Output the (X, Y) coordinate of the center of the cell containing the given text.  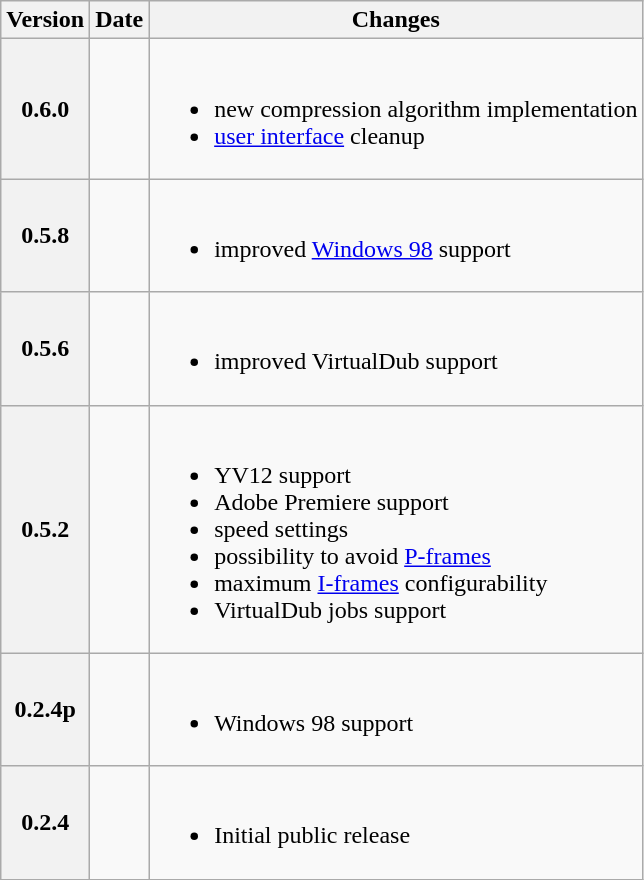
Changes (396, 20)
YV12 supportAdobe Premiere supportspeed settingspossibility to avoid P-framesmaximum I-frames configurabilityVirtualDub jobs support (396, 529)
Date (120, 20)
new compression algorithm implementationuser interface cleanup (396, 109)
Windows 98 support (396, 710)
improved Windows 98 support (396, 236)
0.5.6 (46, 348)
Initial public release (396, 822)
0.5.8 (46, 236)
0.2.4 (46, 822)
Version (46, 20)
0.5.2 (46, 529)
improved VirtualDub support (396, 348)
0.2.4p (46, 710)
0.6.0 (46, 109)
